Pinpoint the cell where the given text exists, returning its [X, Y] midpoint coordinate. 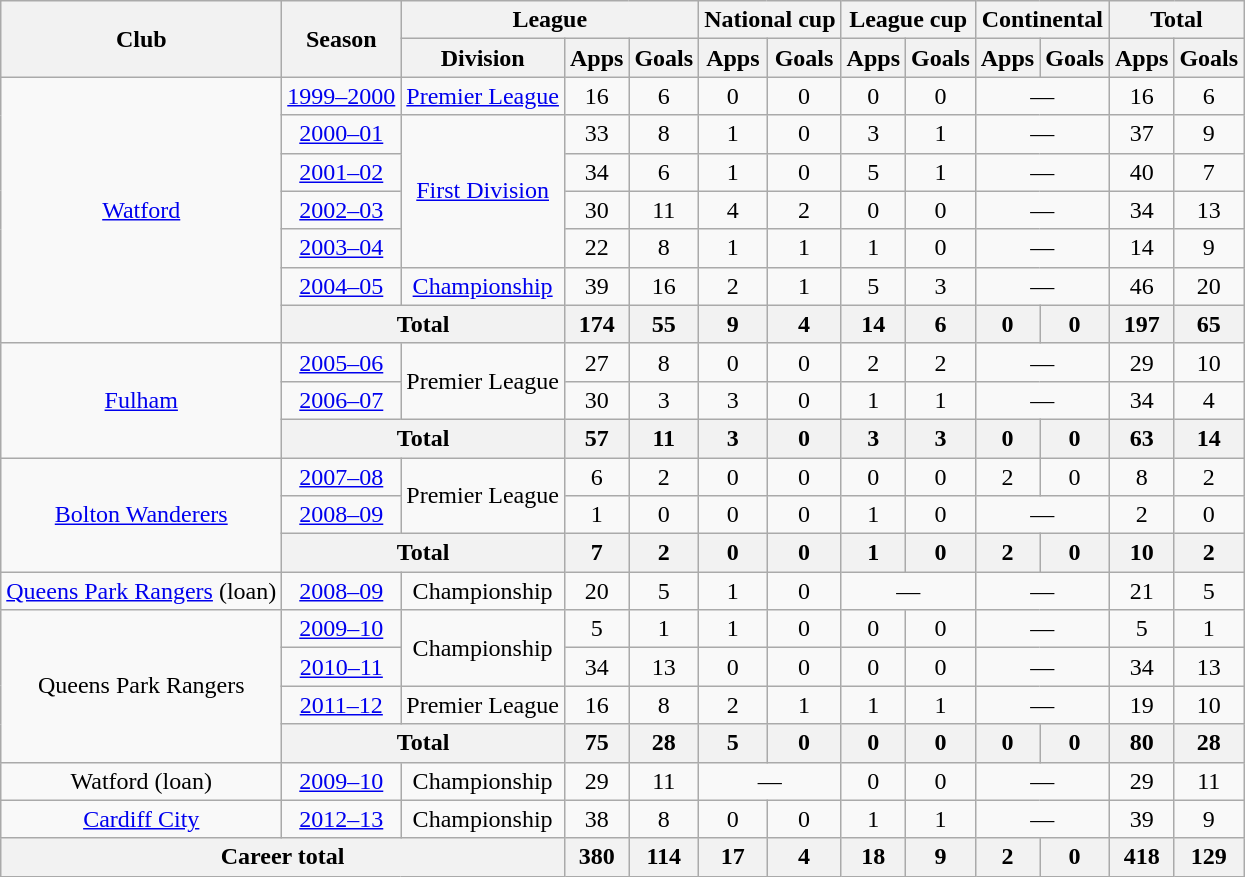
1999–2000 [342, 96]
46 [1141, 286]
National cup [770, 20]
40 [1141, 172]
Queens Park Rangers (loan) [142, 591]
129 [1209, 857]
Continental [1042, 20]
197 [1141, 324]
2003–04 [342, 248]
League cup [908, 20]
Watford (loan) [142, 781]
38 [596, 819]
2007–08 [342, 477]
22 [596, 248]
2004–05 [342, 286]
Fulham [142, 400]
65 [1209, 324]
55 [664, 324]
2005–06 [342, 362]
2012–13 [342, 819]
2011–12 [342, 705]
57 [596, 438]
Watford [142, 210]
First Division [483, 191]
2010–11 [342, 667]
Season [342, 39]
League [550, 20]
Cardiff City [142, 819]
63 [1141, 438]
19 [1141, 705]
21 [1141, 591]
37 [1141, 134]
17 [733, 857]
114 [664, 857]
33 [596, 134]
2002–03 [342, 210]
Division [483, 58]
2000–01 [342, 134]
80 [1141, 743]
380 [596, 857]
27 [596, 362]
418 [1141, 857]
18 [873, 857]
2001–02 [342, 172]
Bolton Wanderers [142, 515]
174 [596, 324]
Queens Park Rangers [142, 686]
2006–07 [342, 400]
75 [596, 743]
Career total [283, 857]
Club [142, 39]
